Scan for the cell matching the given text and deliver its (X, Y) coordinate at center. 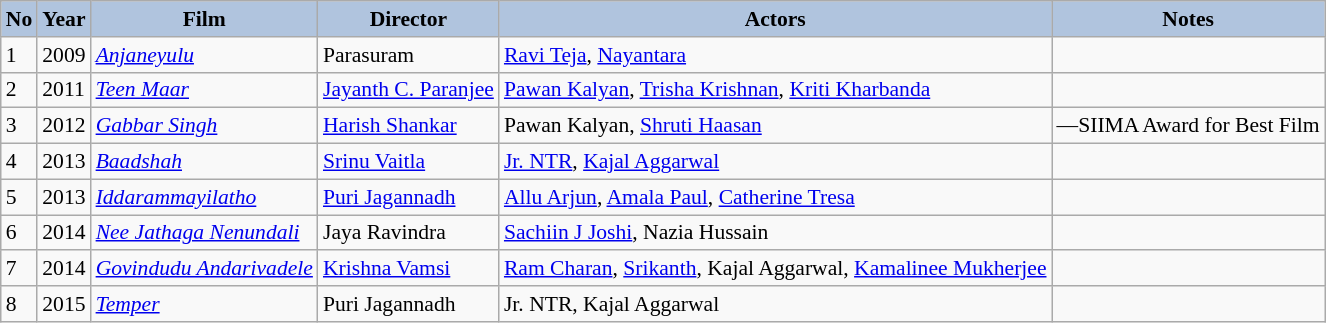
Parasuram (408, 55)
2009 (64, 55)
Baadshah (204, 162)
Jaya Ravindra (408, 233)
No (20, 19)
Notes (1188, 19)
Iddarammayilatho (204, 197)
Gabbar Singh (204, 126)
Allu Arjun, Amala Paul, Catherine Tresa (776, 197)
Teen Maar (204, 90)
Govindudu Andarivadele (204, 269)
Nee Jathaga Nenundali (204, 233)
Film (204, 19)
Year (64, 19)
Temper (204, 304)
Ram Charan, Srikanth, Kajal Aggarwal, Kamalinee Mukherjee (776, 269)
Actors (776, 19)
Sachiin J Joshi, Nazia Hussain (776, 233)
3 (20, 126)
2012 (64, 126)
2 (20, 90)
—SIIMA Award for Best Film (1188, 126)
4 (20, 162)
5 (20, 197)
Director (408, 19)
Srinu Vaitla (408, 162)
Pawan Kalyan, Shruti Haasan (776, 126)
Ravi Teja, Nayantara (776, 55)
Harish Shankar (408, 126)
6 (20, 233)
2015 (64, 304)
8 (20, 304)
Anjaneyulu (204, 55)
1 (20, 55)
2011 (64, 90)
Krishna Vamsi (408, 269)
Pawan Kalyan, Trisha Krishnan, Kriti Kharbanda (776, 90)
Jayanth C. Paranjee (408, 90)
7 (20, 269)
